Detect which cell encompasses the target text, then output its [X, Y] center coordinate. 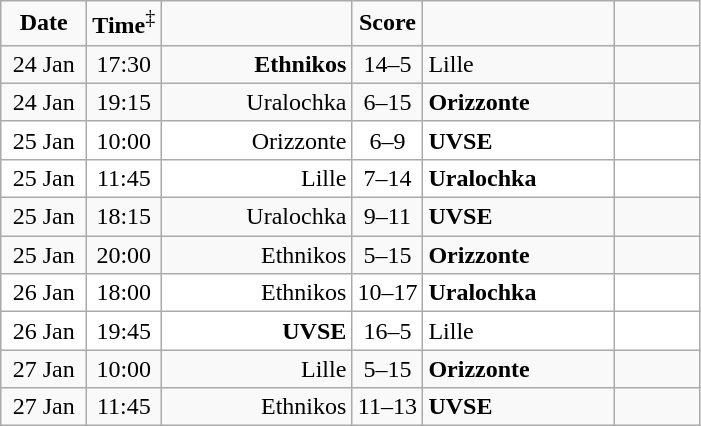
6–15 [388, 102]
20:00 [124, 255]
14–5 [388, 64]
16–5 [388, 331]
19:15 [124, 102]
10–17 [388, 293]
17:30 [124, 64]
Date [44, 24]
9–11 [388, 217]
18:00 [124, 293]
6–9 [388, 140]
Time‡ [124, 24]
19:45 [124, 331]
Score [388, 24]
7–14 [388, 178]
18:15 [124, 217]
11–13 [388, 407]
